Search for the cell housing the specified text and yield its [x, y] center coordinate. 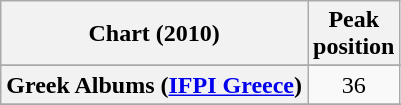
Peakposition [354, 34]
36 [354, 85]
Chart (2010) [154, 34]
Greek Albums (IFPI Greece) [154, 85]
